Return the (x, y) coordinate for the center point of the cell that contains the specified text.  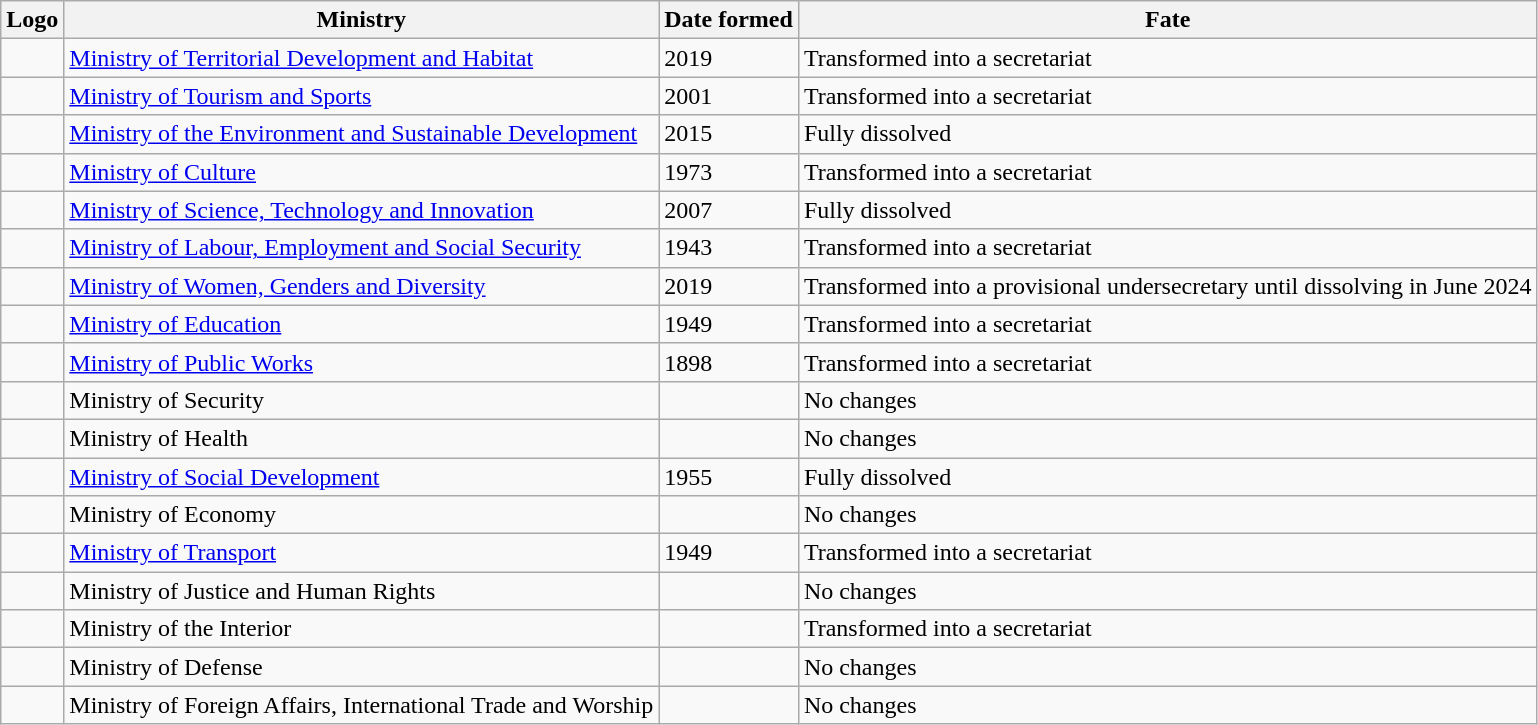
Ministry of Social Development (362, 477)
2015 (729, 134)
Ministry of Justice and Human Rights (362, 591)
Ministry of Tourism and Sports (362, 96)
Ministry of Transport (362, 553)
Fate (1168, 20)
Ministry of Economy (362, 515)
Ministry of Labour, Employment and Social Security (362, 248)
Ministry of Defense (362, 667)
Ministry of Foreign Affairs, International Trade and Worship (362, 705)
Transformed into a provisional undersecretary until dissolving in June 2024 (1168, 286)
Ministry of Security (362, 400)
Date formed (729, 20)
1943 (729, 248)
Ministry of Territorial Development and Habitat (362, 58)
Ministry of the Environment and Sustainable Development (362, 134)
Ministry of Science, Technology and Innovation (362, 210)
2001 (729, 96)
Ministry of Health (362, 438)
Ministry of Public Works (362, 362)
Ministry of Education (362, 324)
Ministry (362, 20)
Ministry of Women, Genders and Diversity (362, 286)
1898 (729, 362)
1973 (729, 172)
Logo (32, 20)
Ministry of the Interior (362, 629)
Ministry of Culture (362, 172)
1955 (729, 477)
2007 (729, 210)
